For the text-containing cell, return its midpoint in (x, y) coordinate format. 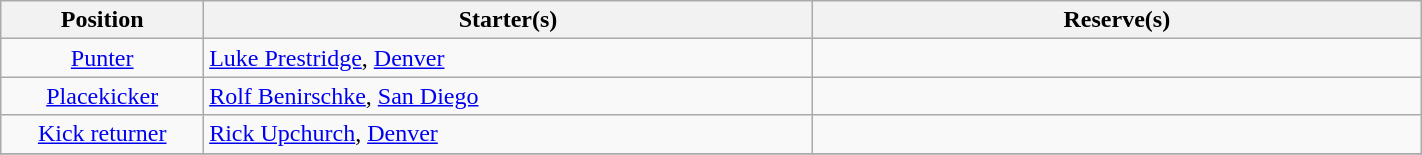
Position (102, 20)
Punter (102, 58)
Rick Upchurch, Denver (508, 134)
Reserve(s) (1116, 20)
Placekicker (102, 96)
Rolf Benirschke, San Diego (508, 96)
Starter(s) (508, 20)
Luke Prestridge, Denver (508, 58)
Kick returner (102, 134)
